Extract the (X, Y) coordinate from the center of the cell holding the provided text.  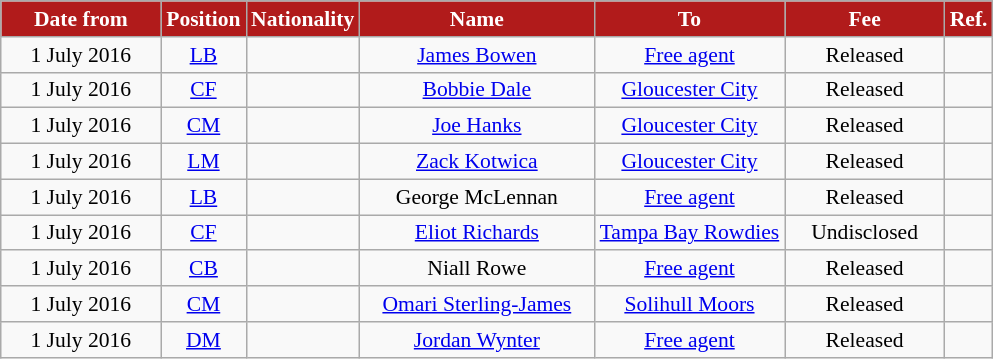
Niall Rowe (476, 269)
Name (476, 19)
Jordan Wynter (476, 340)
Undisclosed (865, 233)
Ref. (969, 19)
James Bowen (476, 55)
Fee (865, 19)
Eliot Richards (476, 233)
Nationality (302, 19)
To (689, 19)
DM (204, 340)
Zack Kotwica (476, 162)
Tampa Bay Rowdies (689, 233)
CB (204, 269)
Joe Hanks (476, 126)
Bobbie Dale (476, 90)
Solihull Moors (689, 304)
Position (204, 19)
LM (204, 162)
George McLennan (476, 197)
Date from (81, 19)
Omari Sterling-James (476, 304)
